Determine the [x, y] coordinate at the center of the cell enclosing the given text.  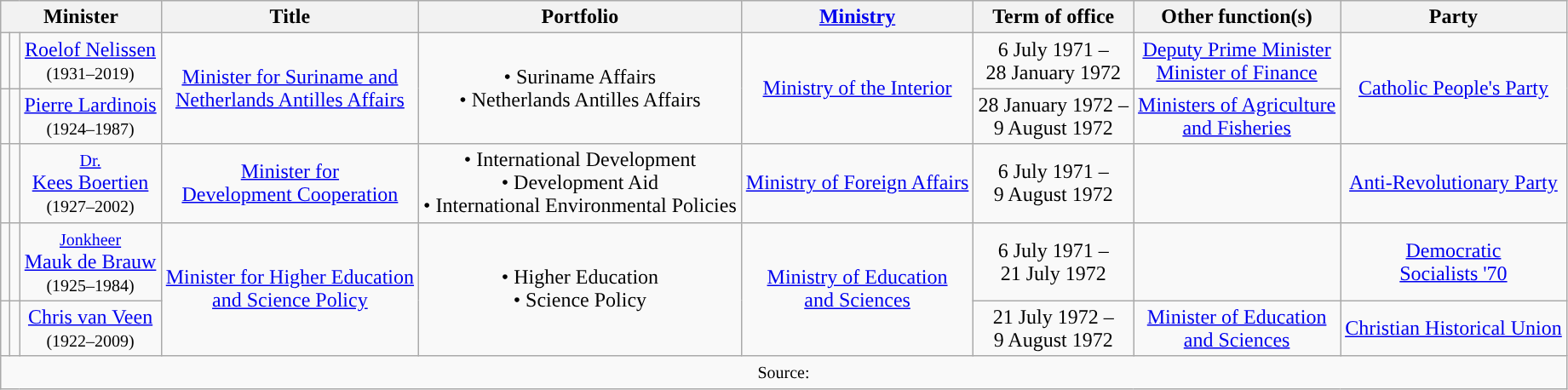
Deputy Prime Minister Minister of Finance [1237, 61]
6 July 1971 – 9 August 1972 [1054, 183]
Jonkheer Mauk de Brauw (1925–1984) [90, 261]
Source: [784, 372]
21 July 1972 – 9 August 1972 [1054, 329]
Other function(s) [1237, 17]
6 July 1971 – 28 January 1972 [1054, 61]
• Suriname Affairs • Netherlands Antilles Affairs [581, 89]
28 January 1972 – 9 August 1972 [1054, 116]
Minister for Suriname and Netherlands Antilles Affairs [290, 89]
Minister [81, 17]
6 July 1971 – 21 July 1972 [1054, 261]
Minister for Higher Education and Science Policy [290, 290]
Title [290, 17]
Ministry of the Interior [857, 89]
Roelof Nelissen (1931–2019) [90, 61]
Anti-Revolutionary Party [1454, 183]
Minister for Development Cooperation [290, 183]
Ministry [857, 17]
Ministry of Foreign Affairs [857, 183]
Party [1454, 17]
Catholic People's Party [1454, 89]
• Higher Education • Science Policy [581, 290]
Ministry of Education and Sciences [857, 290]
Minister of Education and Sciences [1237, 329]
Chris van Veen (1922–2009) [90, 329]
Dr. Kees Boertien (1927–2002) [90, 183]
Portfolio [581, 17]
Term of office [1054, 17]
Christian Historical Union [1454, 329]
Democratic Socialists '70 [1454, 261]
• International Development • Development Aid • International Environmental Policies [581, 183]
Ministers of Agriculture and Fisheries [1237, 116]
Pierre Lardinois (1924–1987) [90, 116]
